Provide the [x, y] coordinate of the cell's center where the given text is located.  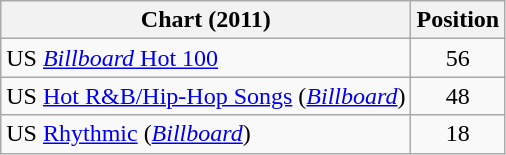
US Rhythmic (Billboard) [206, 134]
US Billboard Hot 100 [206, 58]
Position [458, 20]
Chart (2011) [206, 20]
48 [458, 96]
US Hot R&B/Hip-Hop Songs (Billboard) [206, 96]
56 [458, 58]
18 [458, 134]
